Capture the cell that displays the provided text and extract its [x, y] central coordinate. 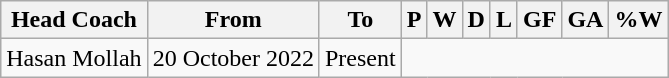
Head Coach [74, 20]
GF [539, 20]
L [504, 20]
Hasan Mollah [74, 58]
%W [638, 20]
From [233, 20]
P [414, 20]
W [444, 20]
GA [586, 20]
20 October 2022 [233, 58]
To [360, 20]
D [476, 20]
Present [360, 58]
